Capture the cell that displays the provided text and extract its [x, y] central coordinate. 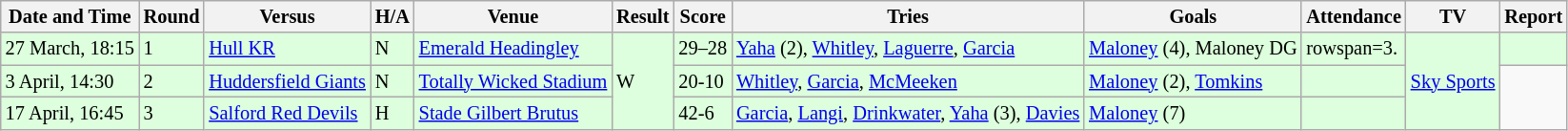
Attendance [1353, 16]
Stade Gilbert Brutus [513, 113]
Emerald Headingley [513, 49]
42-6 [703, 113]
Huddersfield Giants [287, 81]
Hull KR [287, 49]
Versus [287, 16]
Totally Wicked Stadium [513, 81]
Sky Sports [1454, 80]
rowspan=3. [1353, 49]
Score [703, 16]
Report [1534, 16]
Whitley, Garcia, McMeeken [908, 81]
Venue [513, 16]
29–28 [703, 49]
3 April, 14:30 [70, 81]
W [642, 80]
Salford Red Devils [287, 113]
TV [1454, 16]
2 [171, 81]
H [392, 113]
Result [642, 16]
Round [171, 16]
Garcia, Langi, Drinkwater, Yaha (3), Davies [908, 113]
Maloney (2), Tomkins [1193, 81]
Date and Time [70, 16]
Maloney (7) [1193, 113]
Yaha (2), Whitley, Laguerre, Garcia [908, 49]
H/A [392, 16]
20-10 [703, 81]
3 [171, 113]
Tries [908, 16]
Goals [1193, 16]
27 March, 18:15 [70, 49]
17 April, 16:45 [70, 113]
1 [171, 49]
Maloney (4), Maloney DG [1193, 49]
